Pinpoint the cell where the given text exists, returning its [X, Y] midpoint coordinate. 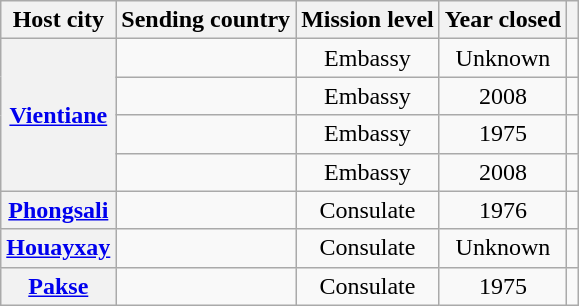
Vientiane [58, 115]
1976 [502, 210]
Mission level [368, 20]
Year closed [502, 20]
Pakse [58, 286]
Phongsali [58, 210]
Host city [58, 20]
Houayxay [58, 248]
Sending country [206, 20]
